Output the [x, y] coordinate of the center of the cell containing the given text.  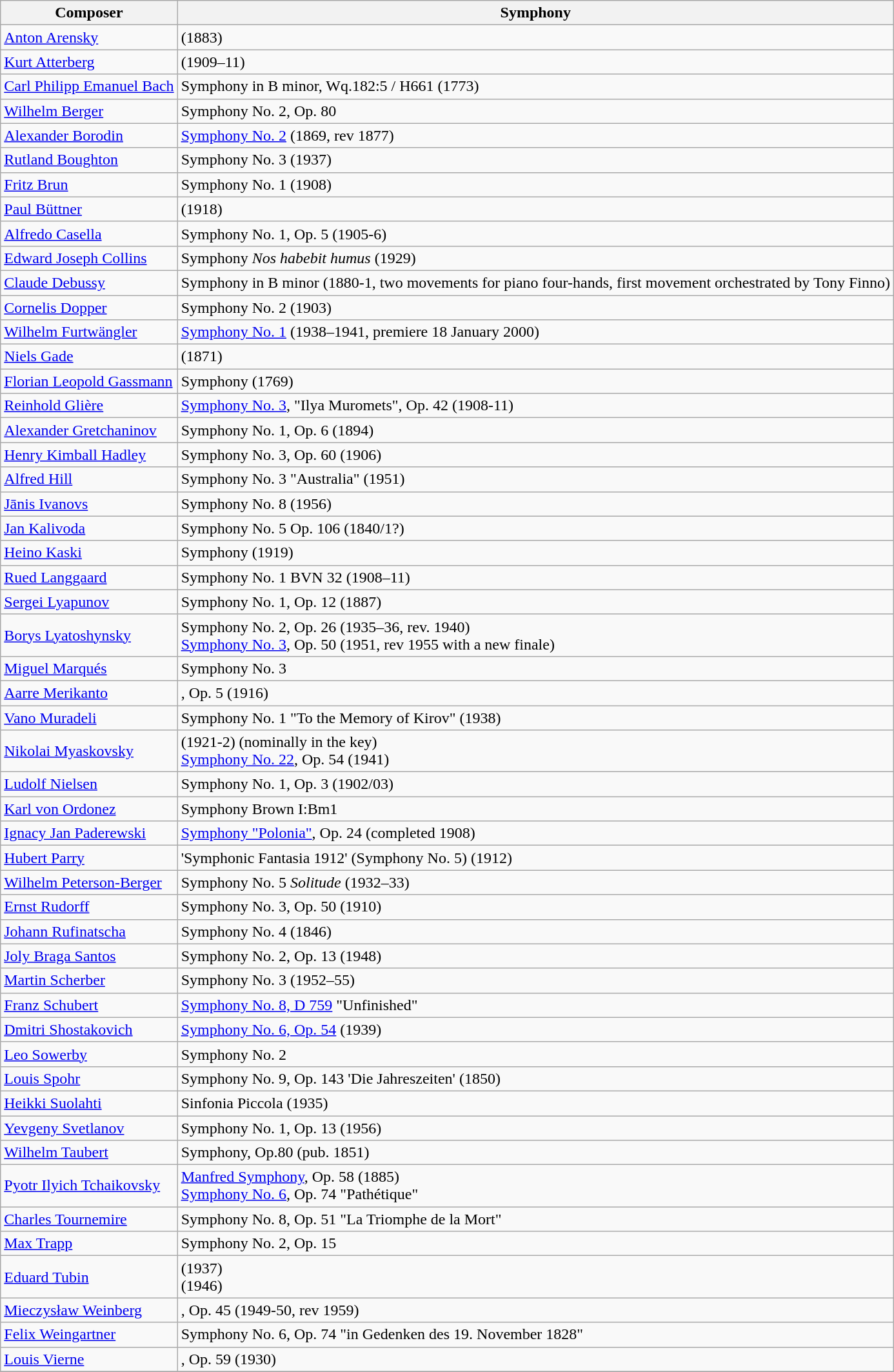
Symphony No. 4 (1846) [535, 931]
Carl Philipp Emanuel Bach [89, 86]
Alexander Gretchaninov [89, 430]
Symphony No. 1, Op. 13 (1956) [535, 1128]
Symphony No. 2 [535, 1054]
Manfred Symphony, Op. 58 (1885)Symphony No. 6, Op. 74 "Pathétique" [535, 1186]
Symphony (1919) [535, 553]
(1871) [535, 357]
Symphony No. 1, Op. 12 (1887) [535, 602]
Symphony No. 1 BVN 32 (1908–11) [535, 577]
Symphony No. 1, Op. 6 (1894) [535, 430]
Mieczysław Weinberg [89, 1310]
Henry Kimball Hadley [89, 455]
Miguel Marqués [89, 668]
Symphony [535, 13]
Symphony No. 6, Op. 54 (1939) [535, 1029]
Yevgeny Svetlanov [89, 1128]
Symphony No. 3, Op. 60 (1906) [535, 455]
Wilhelm Taubert [89, 1153]
Symphony No. 8 (1956) [535, 504]
Wilhelm Berger [89, 111]
Ludolf Nielsen [89, 784]
Symphony (1769) [535, 381]
Symphony No. 3 [535, 668]
Louis Vierne [89, 1359]
Paul Büttner [89, 209]
Leo Sowerby [89, 1054]
Symphony in B minor (1880-1, two movements for piano four-hands, first movement orchestrated by Tony Finno) [535, 283]
Wilhelm Peterson-Berger [89, 882]
Symphony No. 9, Op. 143 'Die Jahreszeiten' (1850) [535, 1079]
Hubert Parry [89, 858]
Rutland Boughton [89, 160]
Symphony No. 1 "To the Memory of Kirov" (1938) [535, 718]
Symphony "Polonia", Op. 24 (completed 1908) [535, 833]
Felix Weingartner [89, 1335]
Symphony No. 3 (1937) [535, 160]
Sinfonia Piccola (1935) [535, 1103]
Symphony No. 8, Op. 51 "La Triomphe de la Mort" [535, 1219]
Symphony No. 3, Op. 50 (1910) [535, 907]
Symphony No. 2, Op. 15 [535, 1244]
Reinhold Glière [89, 406]
, Op. 59 (1930) [535, 1359]
Jan Kalivoda [89, 528]
Martin Scherber [89, 980]
Aarre Merikanto [89, 693]
Symphony No. 1, Op. 3 (1902/03) [535, 784]
Symphony No. 1, Op. 5 (1905-6) [535, 234]
Rued Langgaard [89, 577]
Symphony Nos habebit humus (1929) [535, 258]
Symphony No. 3 (1952–55) [535, 980]
Franz Schubert [89, 1005]
Claude Debussy [89, 283]
Nikolai Myaskovsky [89, 751]
Louis Spohr [89, 1079]
Symphony No. 8, D 759 "Unfinished" [535, 1005]
Ignacy Jan Paderewski [89, 833]
'Symphonic Fantasia 1912' (Symphony No. 5) (1912) [535, 858]
Wilhelm Furtwängler [89, 332]
Karl von Ordonez [89, 809]
Symphony No. 2 (1869, rev 1877) [535, 135]
Symphony No. 5 Solitude (1932–33) [535, 882]
Heino Kaski [89, 553]
Symphony No. 2, Op. 13 (1948) [535, 956]
(1909–11) [535, 62]
Vano Muradeli [89, 718]
, Op. 5 (1916) [535, 693]
Eduard Tubin [89, 1277]
Johann Rufinatscha [89, 931]
, Op. 45 (1949-50, rev 1959) [535, 1310]
Pyotr Ilyich Tchaikovsky [89, 1186]
Symphony No. 6, Op. 74 "in Gedenken des 19. November 1828" [535, 1335]
Symphony No. 3, "Ilya Muromets", Op. 42 (1908-11) [535, 406]
Symphony No. 3 "Australia" (1951) [535, 479]
(1937) (1946) [535, 1277]
Symphony No. 2 (1903) [535, 308]
Borys Lyatoshynsky [89, 635]
Dmitri Shostakovich [89, 1029]
Alfredo Casella [89, 234]
(1918) [535, 209]
Composer [89, 13]
Symphony No. 2, Op. 80 [535, 111]
Kurt Atterberg [89, 62]
Symphony No. 1 (1908) [535, 184]
Symphony in B minor, Wq.182:5 / H661 (1773) [535, 86]
Cornelis Dopper [89, 308]
Symphony Brown I:Bm1 [535, 809]
Heikki Suolahti [89, 1103]
Symphony No. 5 Op. 106 (1840/1?) [535, 528]
(1921-2) (nominally in the key)Symphony No. 22, Op. 54 (1941) [535, 751]
Max Trapp [89, 1244]
Fritz Brun [89, 184]
Alfred Hill [89, 479]
Florian Leopold Gassmann [89, 381]
(1883) [535, 37]
Anton Arensky [89, 37]
Niels Gade [89, 357]
Charles Tournemire [89, 1219]
Symphony No. 1 (1938–1941, premiere 18 January 2000) [535, 332]
Edward Joseph Collins [89, 258]
Alexander Borodin [89, 135]
Ernst Rudorff [89, 907]
Symphony, Op.80 (pub. 1851) [535, 1153]
Jānis Ivanovs [89, 504]
Symphony No. 2, Op. 26 (1935–36, rev. 1940)Symphony No. 3, Op. 50 (1951, rev 1955 with a new finale) [535, 635]
Joly Braga Santos [89, 956]
Sergei Lyapunov [89, 602]
